Find where the given text appears and provide that cell's center as [X, Y] coordinate. 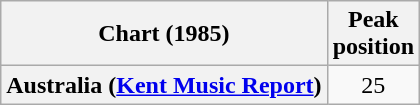
Peakposition [373, 34]
25 [373, 85]
Australia (Kent Music Report) [164, 85]
Chart (1985) [164, 34]
